Find where the given text appears and provide that cell's center as [x, y] coordinate. 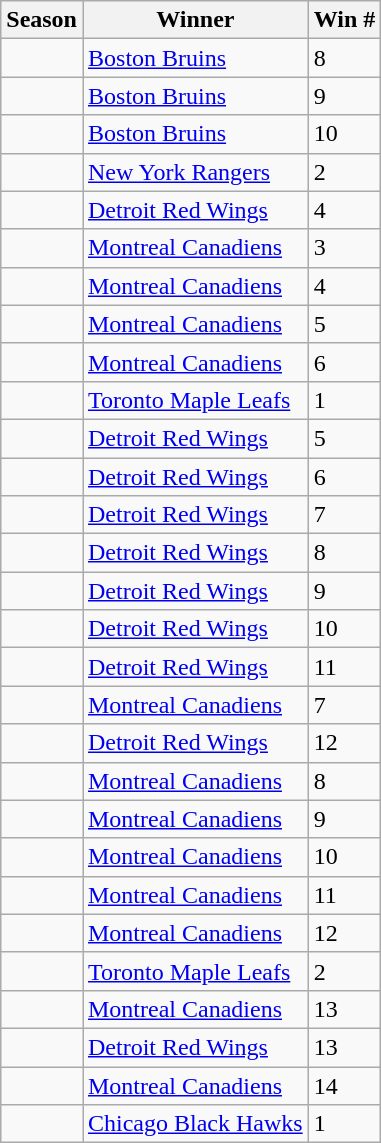
14 [344, 1085]
Chicago Black Hawks [195, 1124]
Win # [344, 20]
Winner [195, 20]
Season [42, 20]
3 [344, 248]
New York Rangers [195, 172]
